Detect which cell encompasses the target text, then output its [X, Y] center coordinate. 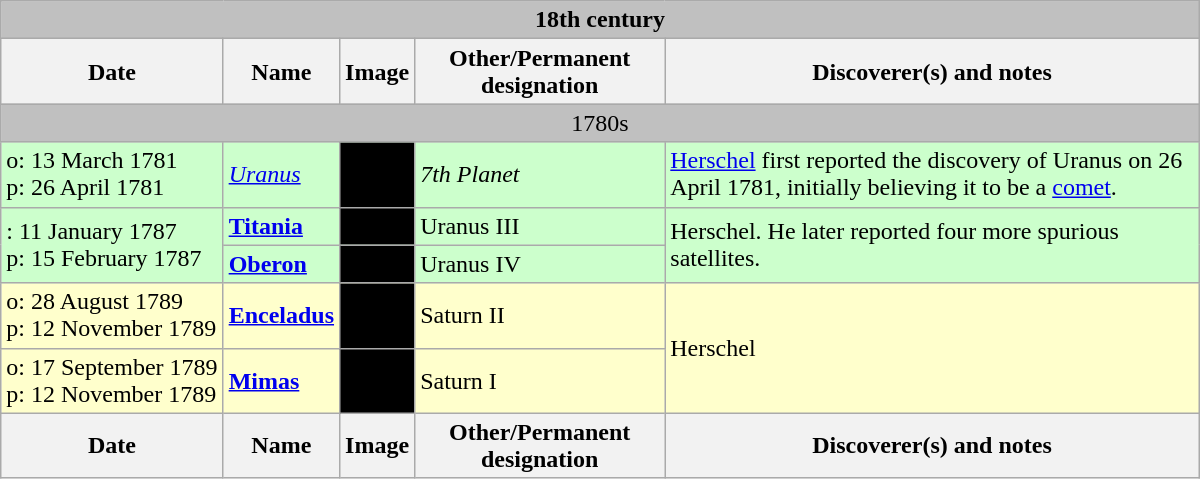
Uranus [281, 174]
: 11 January 1787p: 15 February 1787 [112, 245]
Herschel. He later reported four more spurious satellites. [932, 245]
Herschel [932, 348]
Titania [281, 226]
7th Planet [540, 174]
Oberon [281, 264]
Saturn I [540, 380]
18th century [600, 20]
o: 13 March 1781p: 26 April 1781 [112, 174]
o: 17 September 1789p: 12 November 1789 [112, 380]
1780s [600, 123]
Enceladus [281, 316]
Uranus IV [540, 264]
Uranus III [540, 226]
o: 28 August 1789p: 12 November 1789 [112, 316]
Saturn II [540, 316]
Herschel first reported the discovery of Uranus on 26 April 1781, initially believing it to be a comet. [932, 174]
Mimas [281, 380]
